Search for the cell housing the specified text and yield its [x, y] center coordinate. 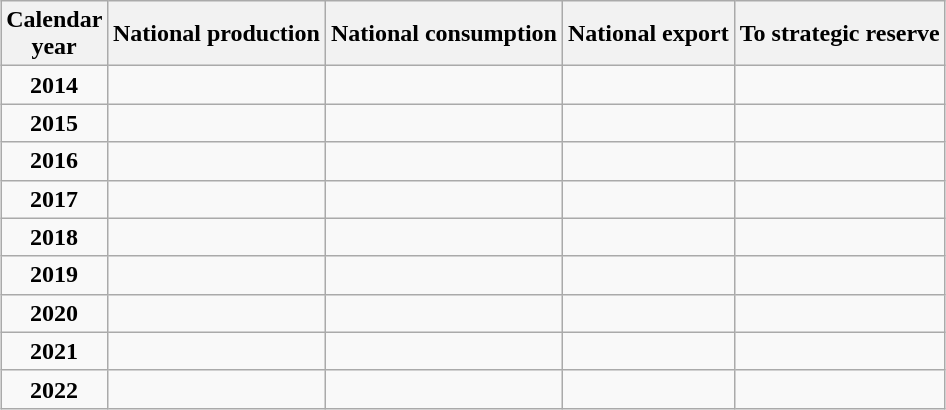
2017 [54, 199]
2022 [54, 389]
2015 [54, 123]
2020 [54, 313]
2014 [54, 85]
National export [649, 34]
To strategic reserve [840, 34]
National consumption [444, 34]
2019 [54, 275]
Calendar year [54, 34]
2016 [54, 161]
National production [216, 34]
2018 [54, 237]
2021 [54, 351]
